Return the [X, Y] coordinate for the center point of the cell that contains the specified text.  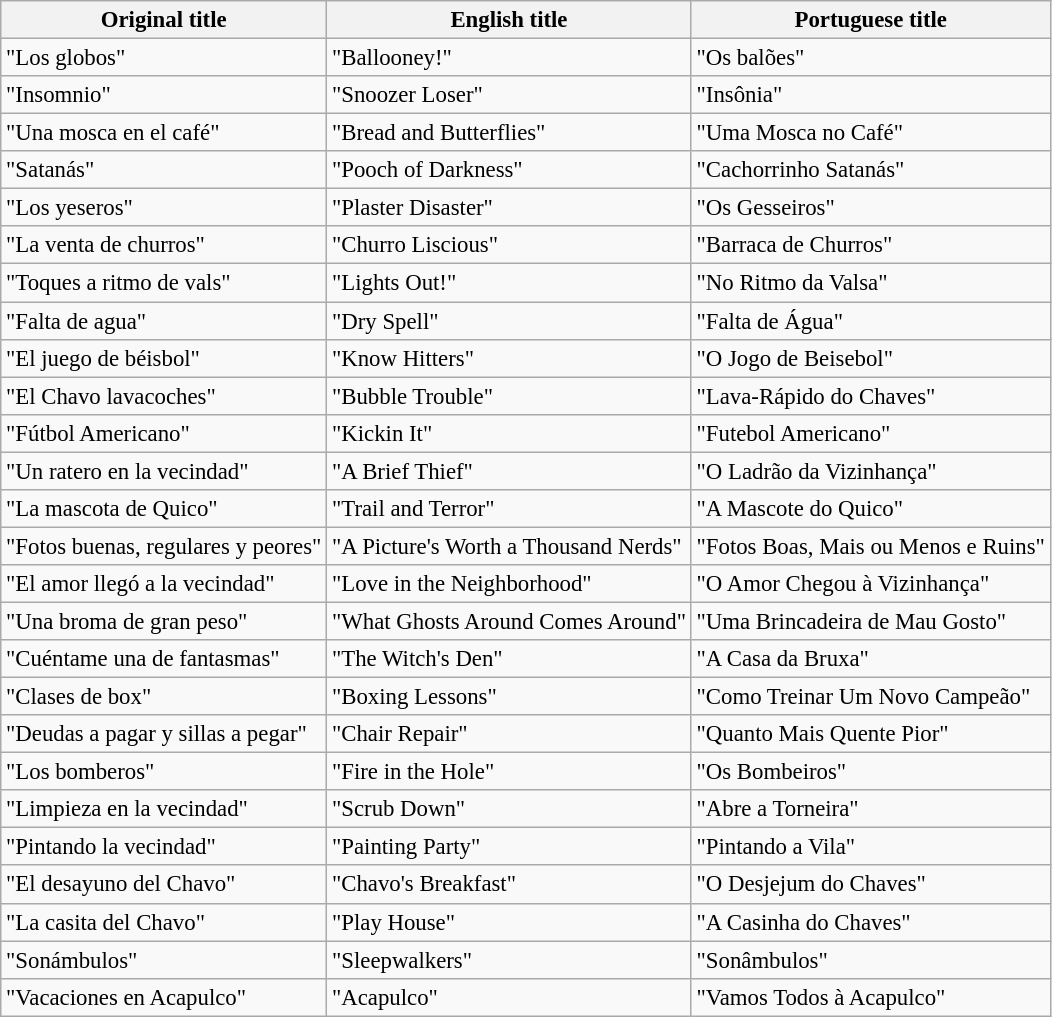
"Plaster Disaster" [510, 208]
"Kickin It" [510, 433]
"Vamos Todos à Acapulco" [870, 997]
"Os balões" [870, 58]
"O Jogo de Beisebol" [870, 358]
"A Picture's Worth a Thousand Nerds" [510, 546]
"Fire in the Hole" [510, 772]
"Fotos Boas, Mais ou Menos e Ruins" [870, 546]
"O Desjejum do Chaves" [870, 885]
"Lights Out!" [510, 283]
"A Casinha do Chaves" [870, 922]
"The Witch's Den" [510, 659]
"Boxing Lessons" [510, 697]
"El desayuno del Chavo" [164, 885]
"Como Treinar Um Novo Campeão" [870, 697]
"Los bomberos" [164, 772]
"Chavo's Breakfast" [510, 885]
"Pintando a Vila" [870, 847]
"O Amor Chegou à Vizinhança" [870, 584]
"Lava-Rápido do Chaves" [870, 396]
"Una broma de gran peso" [164, 621]
"Churro Liscious" [510, 245]
Original title [164, 20]
"Insomnio" [164, 95]
"Limpieza en la vecindad" [164, 809]
"Ballooney!" [510, 58]
"No Ritmo da Valsa" [870, 283]
"Love in the Neighborhood" [510, 584]
"Fotos buenas, regulares y peores" [164, 546]
"Os Bombeiros" [870, 772]
"Chair Repair" [510, 734]
"Painting Party" [510, 847]
"Sleepwalkers" [510, 960]
"El Chavo lavacoches" [164, 396]
"Una mosca en el café" [164, 133]
"Uma Brincadeira de Mau Gosto" [870, 621]
"A Brief Thief" [510, 471]
"El amor llegó a la vecindad" [164, 584]
"Los globos" [164, 58]
"A Casa da Bruxa" [870, 659]
"A Mascote do Quico" [870, 509]
"Acapulco" [510, 997]
"La venta de churros" [164, 245]
"Falta de Água" [870, 321]
"Abre a Torneira" [870, 809]
"Cuéntame una de fantasmas" [164, 659]
"Barraca de Churros" [870, 245]
English title [510, 20]
"Pintando la vecindad" [164, 847]
"Dry Spell" [510, 321]
"Sonâmbulos" [870, 960]
"Cachorrinho Satanás" [870, 170]
"Falta de agua" [164, 321]
"Fútbol Americano" [164, 433]
"Snoozer Loser" [510, 95]
"Pooch of Darkness" [510, 170]
"Os Gesseiros" [870, 208]
"Bread and Butterflies" [510, 133]
"Deudas a pagar y sillas a pegar" [164, 734]
"Know Hitters" [510, 358]
"La casita del Chavo" [164, 922]
"Toques a ritmo de vals" [164, 283]
"Futebol Americano" [870, 433]
"Vacaciones en Acapulco" [164, 997]
"Un ratero en la vecindad" [164, 471]
"Scrub Down" [510, 809]
"O Ladrão da Vizinhança" [870, 471]
"Quanto Mais Quente Pior" [870, 734]
"La mascota de Quico" [164, 509]
"Play House" [510, 922]
"Bubble Trouble" [510, 396]
"Uma Mosca no Café" [870, 133]
"El juego de béisbol" [164, 358]
"Trail and Terror" [510, 509]
"Sonámbulos" [164, 960]
"Los yeseros" [164, 208]
"What Ghosts Around Comes Around" [510, 621]
"Satanás" [164, 170]
"Insônia" [870, 95]
Portuguese title [870, 20]
"Clases de box" [164, 697]
